Provide the (X, Y) coordinate of the cell's center where the given text is located.  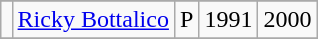
P (186, 20)
2000 (288, 20)
1991 (228, 20)
Ricky Bottalico (93, 20)
